From the cell containing the given text, extract its center point as (x, y) coordinate. 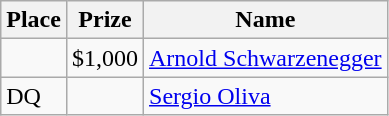
DQ (34, 96)
Place (34, 20)
Sergio Oliva (266, 96)
Arnold Schwarzenegger (266, 58)
$1,000 (104, 58)
Name (266, 20)
Prize (104, 20)
